Extract the [x, y] coordinate from the center of the cell holding the provided text.  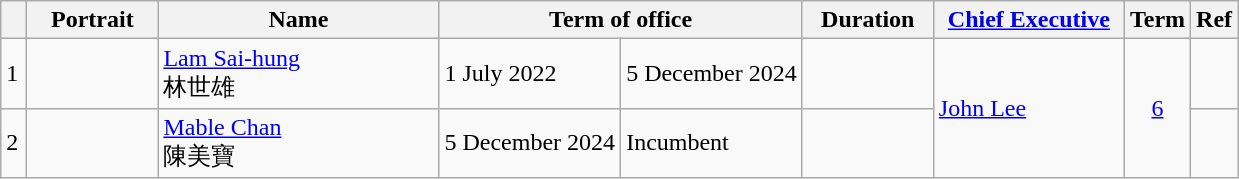
2 [14, 143]
1 July 2022 [530, 74]
John Lee [1028, 108]
Mable Chan陳美寶 [298, 143]
Incumbent [712, 143]
Duration [868, 20]
Chief Executive [1028, 20]
Term of office [620, 20]
Portrait [92, 20]
Lam Sai-hung林世雄 [298, 74]
Ref [1214, 20]
Term [1157, 20]
Name [298, 20]
6 [1157, 108]
1 [14, 74]
